For the text-containing cell, return its midpoint in (X, Y) coordinate format. 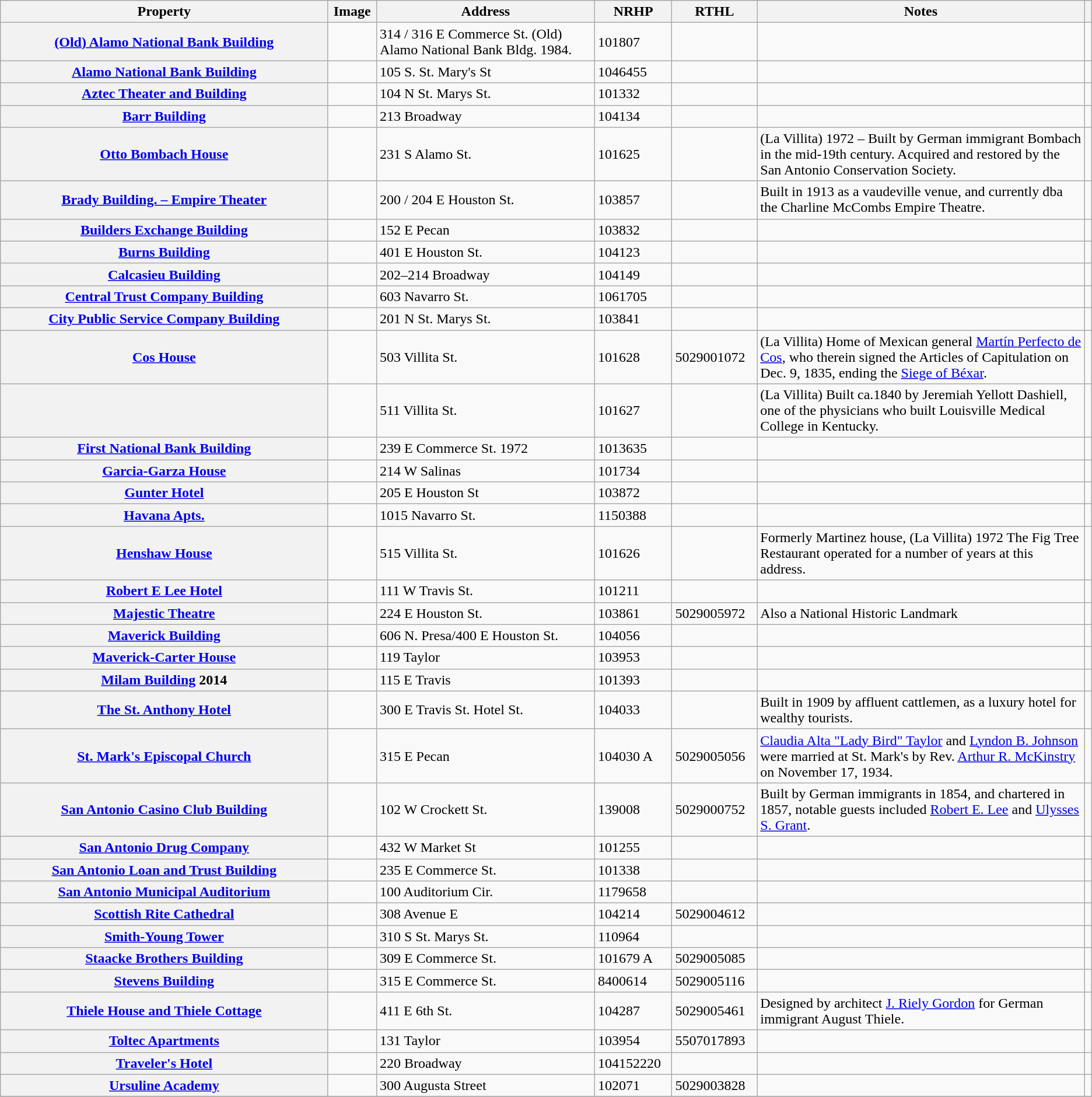
5029005085 (715, 959)
Claudia Alta "Lady Bird" Taylor and Lyndon B. Johnson were married at St. Mark's by Rev. Arthur R. McKinstry on November 17, 1934. (921, 756)
Stevens Building (164, 981)
103857 (633, 200)
205 E Houston St (485, 493)
104287 (633, 1011)
Image (352, 12)
Maverick-Carter House (164, 658)
214 W Salinas (485, 471)
Also a National Historic Landmark (921, 613)
310 S St. Marys St. (485, 937)
104152220 (633, 1063)
Built by German immigrants in 1854, and chartered in 1857, notable guests included Robert E. Lee and Ulysses S. Grant. (921, 809)
5029001072 (715, 357)
315 E Commerce St. (485, 981)
1046455 (633, 72)
224 E Houston St. (485, 613)
103832 (633, 230)
104123 (633, 252)
Smith-Young Tower (164, 937)
St. Mark's Episcopal Church (164, 756)
515 Villita St. (485, 553)
139008 (633, 809)
Otto Bombach House (164, 154)
101626 (633, 553)
5029005116 (715, 981)
Designed by architect J. Riely Gordon for German immigrant August Thiele. (921, 1011)
101211 (633, 591)
Staacke Brothers Building (164, 959)
115 E Travis (485, 680)
8400614 (633, 981)
104056 (633, 635)
Built in 1913 as a vaudeville venue, and currently dba the Charline McCombs Empire Theatre. (921, 200)
432 W Market St (485, 847)
202–214 Broadway (485, 274)
104214 (633, 914)
201 N St. Marys St. (485, 319)
511 Villita St. (485, 411)
5029000752 (715, 809)
102 W Crockett St. (485, 809)
Built in 1909 by affluent cattlemen, as a luxury hotel for wealthy tourists. (921, 710)
103872 (633, 493)
(La Villita) Built ca.1840 by Jeremiah Yellott Dashiell, one of the physicians who built Louisville Medical College in Kentucky. (921, 411)
104134 (633, 116)
101625 (633, 154)
152 E Pecan (485, 230)
Scottish Rite Cathedral (164, 914)
Formerly Martinez house, (La Villita) 1972 The Fig Tree Restaurant operated for a number of years at this address. (921, 553)
Alamo National Bank Building (164, 72)
Robert E Lee Hotel (164, 591)
103841 (633, 319)
Ursuline Academy (164, 1085)
Maverick Building (164, 635)
103953 (633, 658)
1179658 (633, 892)
5029005461 (715, 1011)
1015 Navarro St. (485, 515)
First National Bank Building (164, 449)
Majestic Theatre (164, 613)
101807 (633, 42)
Central Trust Company Building (164, 296)
411 E 6th St. (485, 1011)
Garcia-Garza House (164, 471)
103954 (633, 1041)
315 E Pecan (485, 756)
Havana Apts. (164, 515)
235 E Commerce St. (485, 870)
5029004612 (715, 914)
San Antonio Municipal Auditorium (164, 892)
101338 (633, 870)
Gunter Hotel (164, 493)
314 / 316 E Commerce St. (Old) Alamo National Bank Bldg. 1984. (485, 42)
Brady Building. – Empire Theater (164, 200)
603 Navarro St. (485, 296)
401 E Houston St. (485, 252)
Barr Building (164, 116)
(Old) Alamo National Bank Building (164, 42)
220 Broadway (485, 1063)
101332 (633, 94)
102071 (633, 1085)
300 E Travis St. Hotel St. (485, 710)
213 Broadway (485, 116)
606 N. Presa/400 E Houston St. (485, 635)
104033 (633, 710)
104 N St. Marys St. (485, 94)
5029003828 (715, 1085)
Address (485, 12)
Henshaw House (164, 553)
101628 (633, 357)
5029005056 (715, 756)
5029005972 (715, 613)
Thiele House and Thiele Cottage (164, 1011)
Burns Building (164, 252)
111 W Travis St. (485, 591)
Builders Exchange Building (164, 230)
110964 (633, 937)
101627 (633, 411)
Toltec Apartments (164, 1041)
101679 A (633, 959)
(La Villita) 1972 – Built by German immigrant Bombach in the mid-19th century. Acquired and restored by the San Antonio Conservation Society. (921, 154)
104030 A (633, 756)
300 Augusta Street (485, 1085)
RTHL (715, 12)
239 E Commerce St. 1972 (485, 449)
100 Auditorium Cir. (485, 892)
104149 (633, 274)
1013635 (633, 449)
City Public Service Company Building (164, 319)
231 S Alamo St. (485, 154)
103861 (633, 613)
Notes (921, 12)
1061705 (633, 296)
Traveler's Hotel (164, 1063)
503 Villita St. (485, 357)
200 / 204 E Houston St. (485, 200)
Milam Building 2014 (164, 680)
1150388 (633, 515)
The St. Anthony Hotel (164, 710)
Property (164, 12)
309 E Commerce St. (485, 959)
San Antonio Loan and Trust Building (164, 870)
101393 (633, 680)
101734 (633, 471)
119 Taylor (485, 658)
San Antonio Drug Company (164, 847)
Calcasieu Building (164, 274)
5507017893 (715, 1041)
101255 (633, 847)
Aztec Theater and Building (164, 94)
San Antonio Casino Club Building (164, 809)
Cos House (164, 357)
105 S. St. Mary's St (485, 72)
NRHP (633, 12)
308 Avenue E (485, 914)
131 Taylor (485, 1041)
